Provide the (X, Y) coordinate of the cell's center where the given text is located.  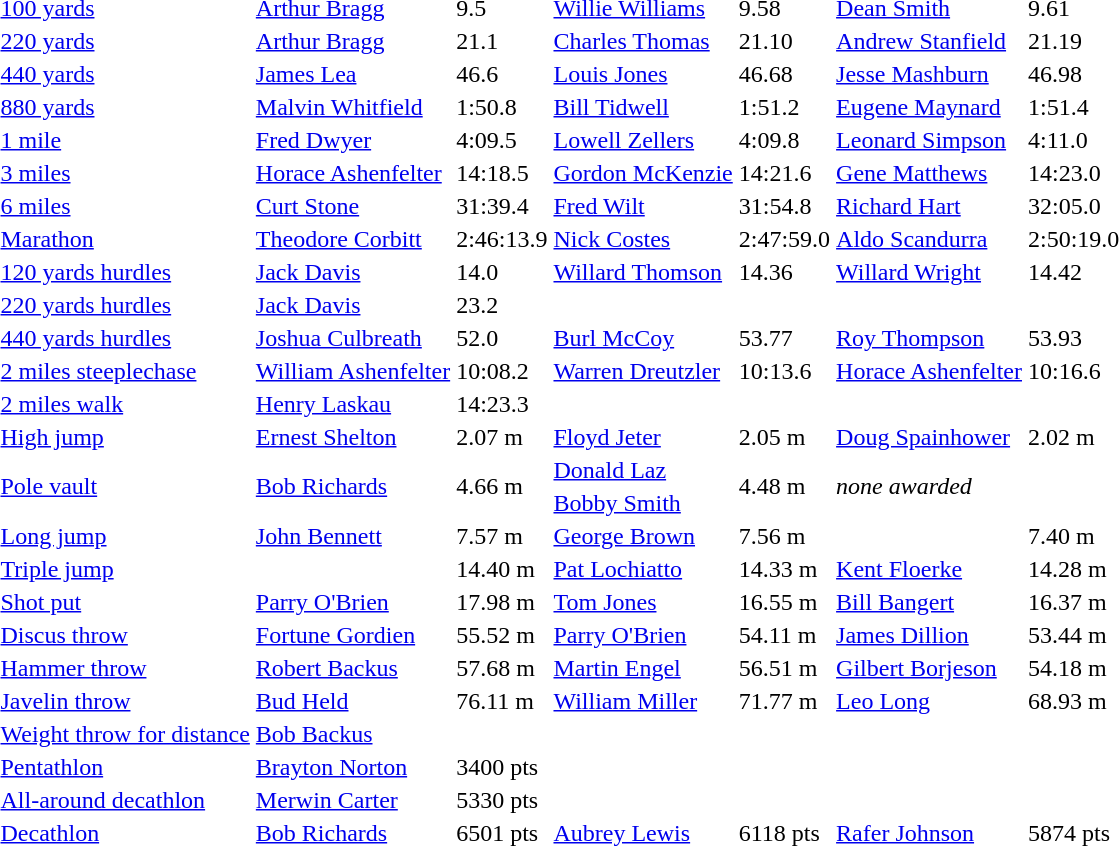
54.11 m (784, 635)
Henry Laskau (352, 404)
Doug Spainhower (930, 437)
10:08.2 (502, 371)
1:50.8 (502, 107)
14.40 m (502, 569)
14.33 m (784, 569)
71.77 m (784, 701)
Bob Backus (352, 734)
Ernest Shelton (352, 437)
Martin Engel (643, 668)
2.05 m (784, 437)
2:46:13.9 (502, 239)
Burl McCoy (643, 338)
23.2 (502, 305)
Bob Richards (352, 486)
Merwin Carter (352, 800)
56.51 m (784, 668)
Willard Wright (930, 272)
14.36 (784, 272)
Malvin Whitfield (352, 107)
3400 pts (502, 767)
Andrew Stanfield (930, 41)
17.98 m (502, 602)
Fred Wilt (643, 206)
Bud Held (352, 701)
Gilbert Borjeson (930, 668)
31:39.4 (502, 206)
Aldo Scandurra (930, 239)
James Dillion (930, 635)
55.52 m (502, 635)
31:54.8 (784, 206)
Tom Jones (643, 602)
7.56 m (784, 536)
57.68 m (502, 668)
George Brown (643, 536)
4:09.8 (784, 140)
John Bennett (352, 536)
Leo Long (930, 701)
Lowell Zellers (643, 140)
21.10 (784, 41)
21.1 (502, 41)
4.66 m (502, 486)
Warren Dreutzler (643, 371)
7.57 m (502, 536)
Gordon McKenzie (643, 173)
Jesse Mashburn (930, 74)
Bobby Smith (643, 503)
William Miller (643, 701)
14.0 (502, 272)
52.0 (502, 338)
14:23.3 (502, 404)
Bill Tidwell (643, 107)
14:18.5 (502, 173)
Pat Lochiatto (643, 569)
76.11 m (502, 701)
Curt Stone (352, 206)
Donald Laz (643, 470)
10:13.6 (784, 371)
Floyd Jeter (643, 437)
Nick Costes (643, 239)
Roy Thompson (930, 338)
Bill Bangert (930, 602)
4.48 m (784, 486)
4:09.5 (502, 140)
Kent Floerke (930, 569)
Joshua Culbreath (352, 338)
16.55 m (784, 602)
Arthur Bragg (352, 41)
5330 pts (502, 800)
Charles Thomas (643, 41)
Gene Matthews (930, 173)
Leonard Simpson (930, 140)
Fortune Gordien (352, 635)
46.68 (784, 74)
Eugene Maynard (930, 107)
William Ashenfelter (352, 371)
Louis Jones (643, 74)
Willard Thomson (643, 272)
53.77 (784, 338)
2.07 m (502, 437)
Fred Dwyer (352, 140)
46.6 (502, 74)
14:21.6 (784, 173)
Brayton Norton (352, 767)
Theodore Corbitt (352, 239)
2:47:59.0 (784, 239)
Richard Hart (930, 206)
Robert Backus (352, 668)
1:51.2 (784, 107)
James Lea (352, 74)
